Find where the given text appears and provide that cell's center as (X, Y) coordinate. 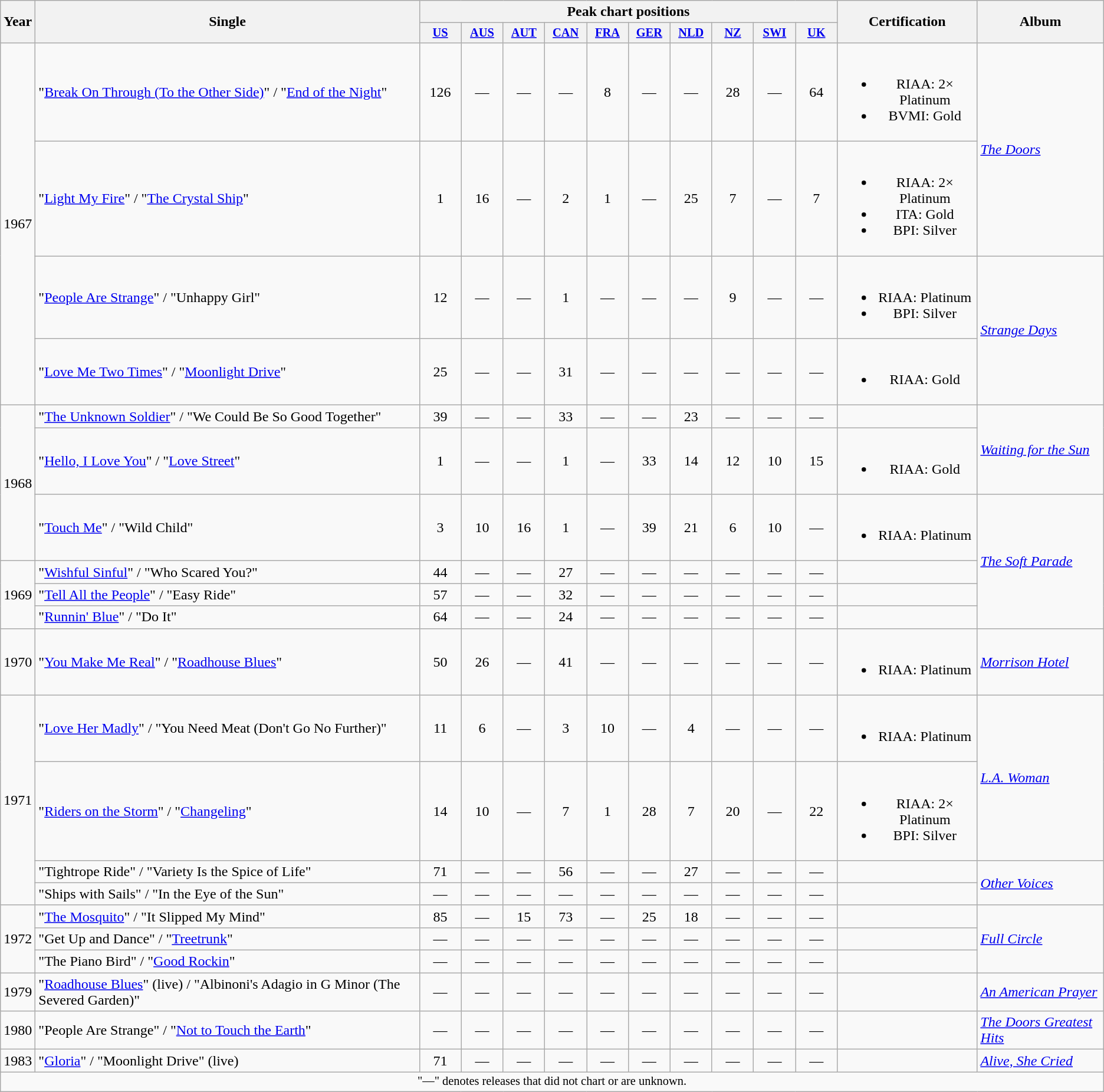
Other Voices (1040, 883)
56 (566, 871)
57 (440, 595)
26 (482, 662)
"Roadhouse Blues" (live) / "Albinoni's Adagio in G Minor (The Severed Garden)" (228, 992)
11 (440, 728)
NLD (691, 33)
1971 (18, 800)
RIAA: PlatinumBPI: Silver (907, 297)
The Doors (1040, 149)
"Tell All the People" / "Easy Ride" (228, 595)
"Light My Fire" / "The Crystal Ship" (228, 199)
"Love Her Madly" / "You Need Meat (Don't Go No Further)" (228, 728)
24 (566, 617)
126 (440, 92)
RIAA: 2× PlatinumBVMI: Gold (907, 92)
18 (691, 916)
"Get Up and Dance" / "Treetrunk" (228, 939)
41 (566, 662)
"Hello, I Love You" / "Love Street" (228, 461)
85 (440, 916)
"The Mosquito" / "It Slipped My Mind" (228, 916)
CAN (566, 33)
1979 (18, 992)
NZ (732, 33)
"Tightrope Ride" / "Variety Is the Spice of Life" (228, 871)
"Ships with Sails" / "In the Eye of the Sun" (228, 894)
L.A. Woman (1040, 778)
"You Make Me Real" / "Roadhouse Blues" (228, 662)
32 (566, 595)
2 (566, 199)
73 (566, 916)
An American Prayer (1040, 992)
Full Circle (1040, 939)
Certification (907, 22)
23 (691, 417)
The Doors Greatest Hits (1040, 1030)
GER (649, 33)
"People Are Strange" / "Unhappy Girl" (228, 297)
AUT (524, 33)
RIAA: 2× PlatinumITA: GoldBPI: Silver (907, 199)
Alive, She Cried (1040, 1061)
Peak chart positions (629, 12)
"Break On Through (To the Other Side)" / "End of the Night" (228, 92)
50 (440, 662)
US (440, 33)
"The Piano Bird" / "Good Rockin" (228, 962)
1970 (18, 662)
1968 (18, 483)
The Soft Parade (1040, 562)
"Touch Me" / "Wild Child" (228, 527)
1967 (18, 224)
1972 (18, 939)
UK (816, 33)
"Gloria" / "Moonlight Drive" (live) (228, 1061)
"Runnin' Blue" / "Do It" (228, 617)
"Love Me Two Times" / "Moonlight Drive" (228, 372)
1983 (18, 1061)
9 (732, 297)
Album (1040, 22)
21 (691, 527)
Morrison Hotel (1040, 662)
44 (440, 572)
RIAA: 2× PlatinumBPI: Silver (907, 811)
"The Unknown Soldier" / "We Could Be So Good Together" (228, 417)
22 (816, 811)
"—" denotes releases that did not chart or are unknown. (552, 1082)
Strange Days (1040, 330)
1980 (18, 1030)
"Wishful Sinful" / "Who Scared You?" (228, 572)
20 (732, 811)
SWI (775, 33)
4 (691, 728)
"Riders on the Storm" / "Changeling" (228, 811)
Single (228, 22)
31 (566, 372)
8 (607, 92)
"People Are Strange" / "Not to Touch the Earth" (228, 1030)
AUS (482, 33)
Waiting for the Sun (1040, 450)
FRA (607, 33)
Year (18, 22)
1969 (18, 595)
